Output the [X, Y] coordinate of the center of the cell containing the given text.  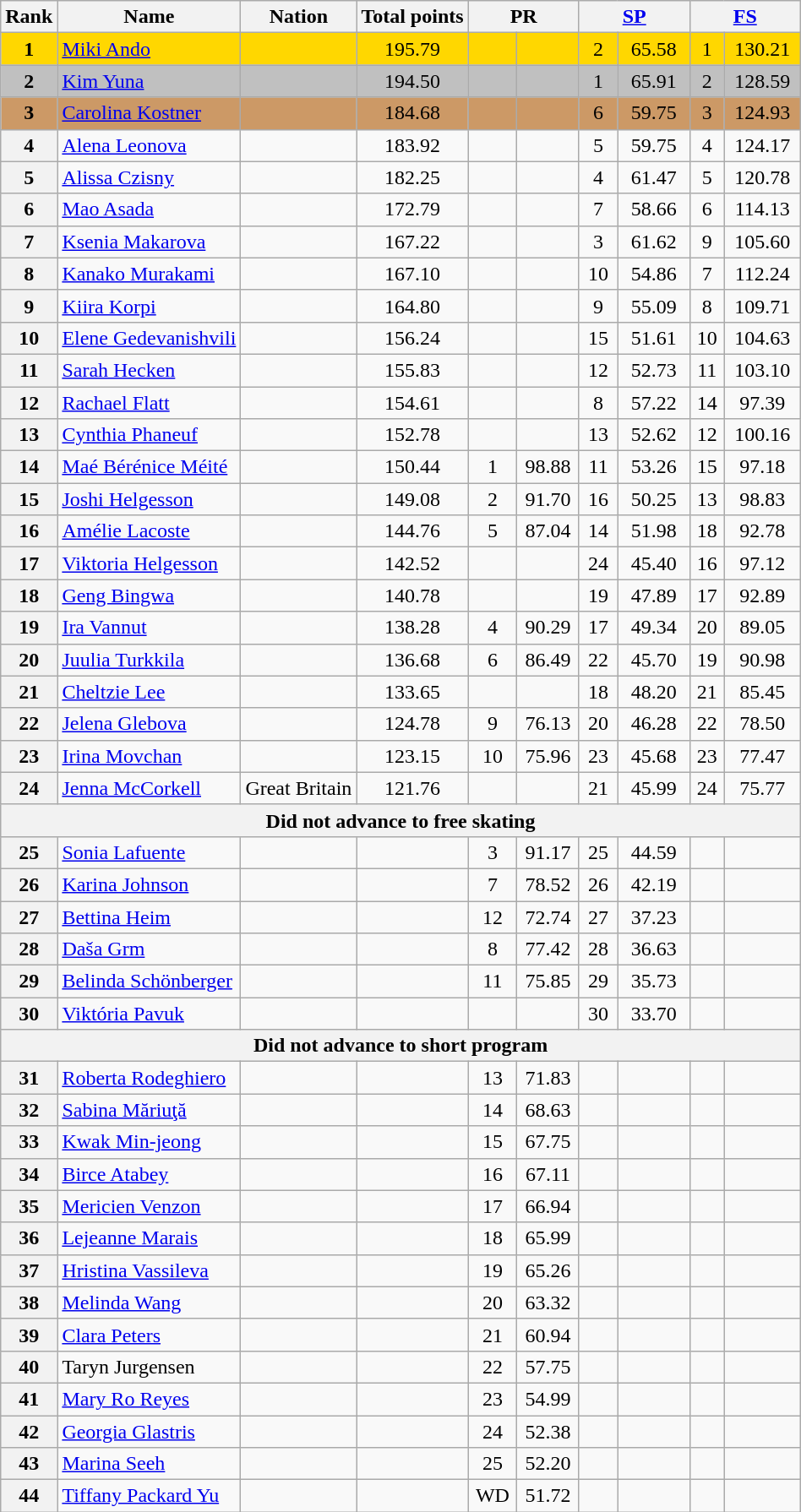
Amélie Lacoste [149, 531]
86.49 [548, 660]
167.22 [412, 242]
75.85 [548, 982]
124.17 [762, 145]
Juulia Turkkila [149, 660]
128.59 [762, 81]
61.62 [654, 242]
136.68 [412, 660]
172.79 [412, 209]
65.26 [548, 1270]
75.96 [548, 756]
SP [634, 17]
67.75 [548, 1142]
Kiira Korpi [149, 306]
49.34 [654, 628]
154.61 [412, 403]
Kanako Murakami [149, 274]
51.61 [654, 338]
87.04 [548, 531]
Did not advance to short program [400, 1046]
58.66 [654, 209]
45.70 [654, 660]
90.98 [762, 660]
140.78 [412, 596]
Mericien Venzon [149, 1206]
76.13 [548, 724]
47.89 [654, 596]
52.62 [654, 435]
Sonia Lafuente [149, 852]
Karina Johnson [149, 884]
35 [29, 1206]
183.92 [412, 145]
61.47 [654, 177]
Ksenia Makarova [149, 242]
105.60 [762, 242]
109.71 [762, 306]
Nation [299, 17]
57.22 [654, 403]
Bettina Heim [149, 916]
123.15 [412, 756]
39 [29, 1335]
43 [29, 1464]
42 [29, 1432]
Tiffany Packard Yu [149, 1496]
PR [524, 17]
89.05 [762, 628]
114.13 [762, 209]
Georgia Glastris [149, 1432]
68.63 [548, 1110]
72.74 [548, 916]
121.76 [412, 788]
71.83 [548, 1078]
130.21 [762, 49]
48.20 [654, 692]
45.99 [654, 788]
Rank [29, 17]
98.83 [762, 499]
Jenna McCorkell [149, 788]
WD [493, 1496]
52.20 [548, 1464]
155.83 [412, 370]
Alissa Czisny [149, 177]
37 [29, 1270]
97.39 [762, 403]
42.19 [654, 884]
Miki Ando [149, 49]
Maé Bérénice Méité [149, 467]
97.18 [762, 467]
46.28 [654, 724]
Mao Asada [149, 209]
67.11 [548, 1174]
Did not advance to free skating [400, 820]
40 [29, 1367]
91.17 [548, 852]
184.68 [412, 113]
Rachael Flatt [149, 403]
194.50 [412, 81]
Carolina Kostner [149, 113]
156.24 [412, 338]
Cheltzie Lee [149, 692]
Name [149, 17]
36 [29, 1238]
92.78 [762, 531]
57.75 [548, 1367]
Mary Ro Reyes [149, 1399]
167.10 [412, 274]
Kwak Min-jeong [149, 1142]
33.70 [654, 1014]
182.25 [412, 177]
Hristina Vassileva [149, 1270]
37.23 [654, 916]
Clara Peters [149, 1335]
75.77 [762, 788]
144.76 [412, 531]
38 [29, 1303]
65.99 [548, 1238]
Taryn Jurgensen [149, 1367]
195.79 [412, 49]
44 [29, 1496]
52.38 [548, 1432]
31 [29, 1078]
FS [745, 17]
Kim Yuna [149, 81]
54.99 [548, 1399]
120.78 [762, 177]
66.94 [548, 1206]
97.12 [762, 563]
85.45 [762, 692]
36.63 [654, 949]
53.26 [654, 467]
33 [29, 1142]
124.93 [762, 113]
65.58 [654, 49]
45.40 [654, 563]
Belinda Schönberger [149, 982]
142.52 [412, 563]
51.72 [548, 1496]
78.50 [762, 724]
100.16 [762, 435]
78.52 [548, 884]
90.29 [548, 628]
133.65 [412, 692]
138.28 [412, 628]
98.88 [548, 467]
Viktoria Helgesson [149, 563]
Elene Gedevanishvili [149, 338]
50.25 [654, 499]
104.63 [762, 338]
Cynthia Phaneuf [149, 435]
Melinda Wang [149, 1303]
Marina Seeh [149, 1464]
44.59 [654, 852]
152.78 [412, 435]
Birce Atabey [149, 1174]
Geng Bingwa [149, 596]
Daša Grm [149, 949]
32 [29, 1110]
91.70 [548, 499]
92.89 [762, 596]
77.42 [548, 949]
63.32 [548, 1303]
Viktória Pavuk [149, 1014]
Joshi Helgesson [149, 499]
Lejeanne Marais [149, 1238]
150.44 [412, 467]
34 [29, 1174]
54.86 [654, 274]
60.94 [548, 1335]
Roberta Rodeghiero [149, 1078]
Alena Leonova [149, 145]
51.98 [654, 531]
45.68 [654, 756]
55.09 [654, 306]
Great Britain [299, 788]
77.47 [762, 756]
41 [29, 1399]
Total points [412, 17]
164.80 [412, 306]
Sabina Măriuţă [149, 1110]
103.10 [762, 370]
Sarah Hecken [149, 370]
Jelena Glebova [149, 724]
Irina Movchan [149, 756]
112.24 [762, 274]
124.78 [412, 724]
149.08 [412, 499]
Ira Vannut [149, 628]
52.73 [654, 370]
65.91 [654, 81]
35.73 [654, 982]
